Return the [X, Y] coordinate for the center point of the cell that contains the specified text.  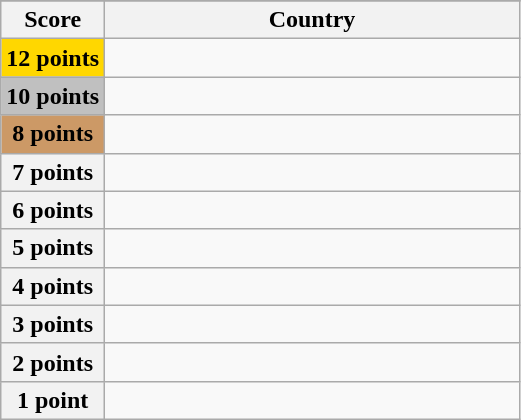
Country [312, 20]
4 points [53, 286]
3 points [53, 324]
6 points [53, 210]
12 points [53, 58]
2 points [53, 362]
5 points [53, 248]
Score [53, 20]
1 point [53, 400]
8 points [53, 134]
7 points [53, 172]
10 points [53, 96]
